Capture the cell that displays the provided text and extract its (x, y) central coordinate. 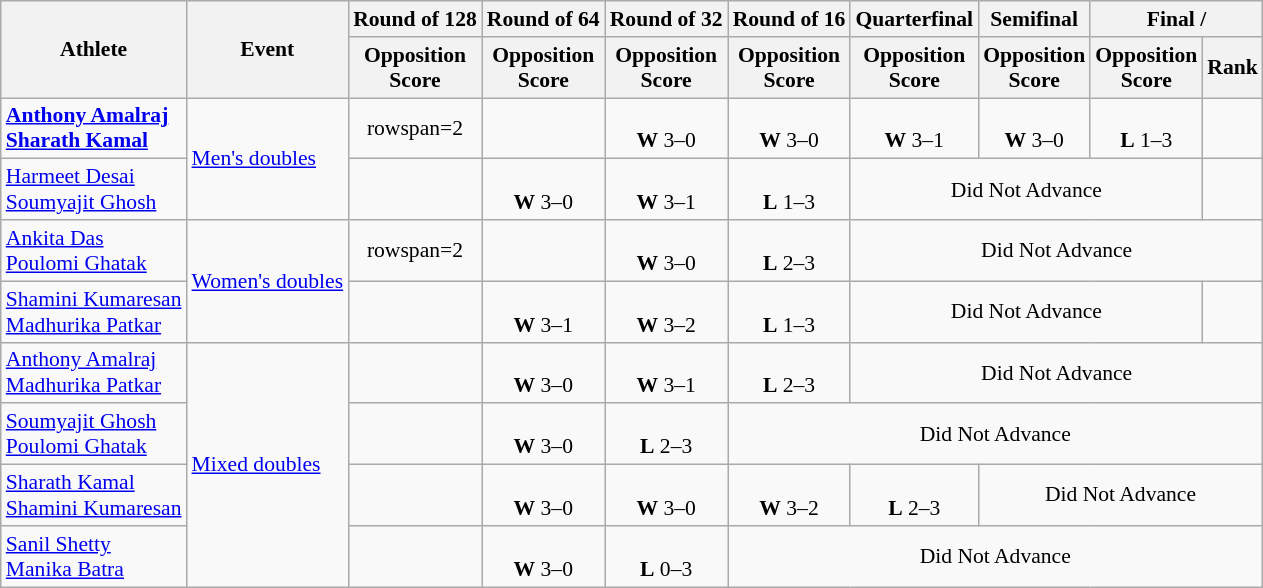
Soumyajit GhoshPoulomi Ghatak (94, 434)
Anthony AmalrajSharath Kamal (94, 128)
Semifinal (1034, 19)
Sanil ShettyManika Batra (94, 556)
Event (268, 50)
Mixed doubles (268, 464)
Final / (1176, 19)
Round of 16 (790, 19)
L 0–3 (666, 556)
Ankita DasPoulomi Ghatak (94, 250)
Anthony AmalrajMadhurika Patkar (94, 372)
Harmeet DesaiSoumyajit Ghosh (94, 190)
Quarterfinal (914, 19)
Shamini KumaresanMadhurika Patkar (94, 312)
Men's doubles (268, 159)
Round of 32 (666, 19)
Rank (1232, 68)
Round of 128 (415, 19)
Athlete (94, 50)
Women's doubles (268, 281)
Sharath KamalShamini Kumaresan (94, 496)
Round of 64 (544, 19)
